Return (X, Y) of the center of cell containing provided text 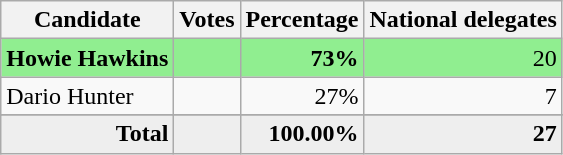
27% (302, 96)
Percentage (302, 20)
Candidate (88, 20)
Votes (207, 20)
27 (463, 134)
20 (463, 58)
7 (463, 96)
National delegates (463, 20)
100.00% (302, 134)
73% (302, 58)
Dario Hunter (88, 96)
Howie Hawkins (88, 58)
Total (88, 134)
